Locate the cell with the specified text and output its (x, y) center coordinate. 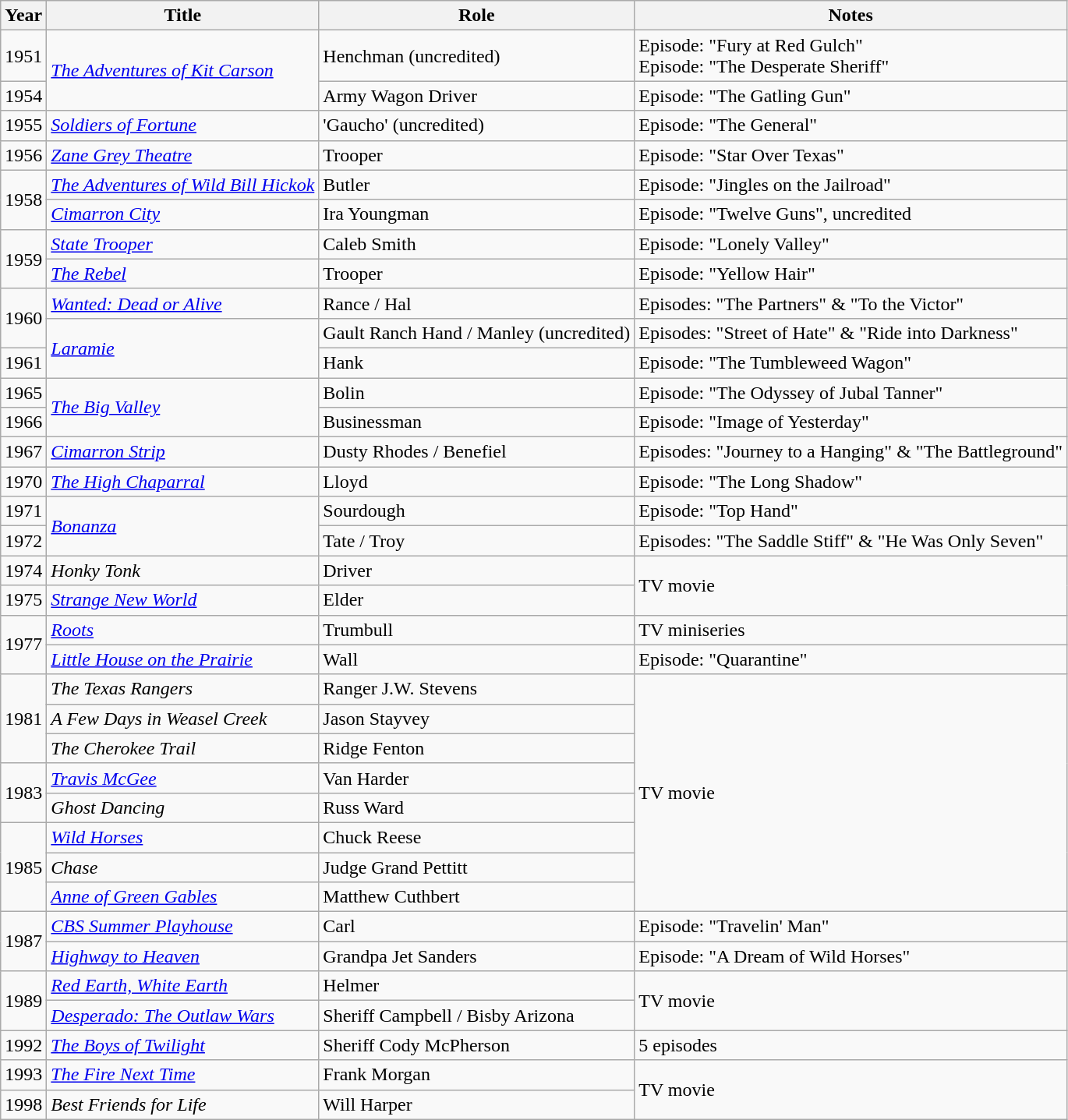
Episode: "Lonely Valley" (851, 244)
Lloyd (477, 482)
Ira Youngman (477, 214)
Ranger J.W. Stevens (477, 689)
Episode: "Yellow Hair" (851, 274)
Episode: "Quarantine" (851, 659)
Tate / Troy (477, 541)
1985 (23, 867)
Helmer (477, 986)
Driver (477, 571)
1974 (23, 571)
The Adventures of Kit Carson (182, 70)
5 episodes (851, 1045)
Cimarron Strip (182, 452)
Title (182, 16)
Sheriff Cody McPherson (477, 1045)
Van Harder (477, 778)
Wanted: Dead or Alive (182, 303)
The High Chaparral (182, 482)
Businessman (477, 422)
Russ Ward (477, 807)
Episode: "Image of Yesterday" (851, 422)
Episode: "Travelin' Man" (851, 927)
Wild Horses (182, 837)
1959 (23, 259)
Elder (477, 600)
Ghost Dancing (182, 807)
Episode: "Top Hand" (851, 511)
Episodes: "Street of Hate" & "Ride into Darkness" (851, 333)
Sourdough (477, 511)
Caleb Smith (477, 244)
Highway to Heaven (182, 956)
Episodes: "The Saddle Stiff" & "He Was Only Seven" (851, 541)
Episode: "Star Over Texas" (851, 155)
Laramie (182, 348)
Carl (477, 927)
1993 (23, 1075)
Trumbull (477, 630)
Episode: "The General" (851, 125)
1956 (23, 155)
1998 (23, 1104)
Chase (182, 867)
Jason Stayvey (477, 719)
Chuck Reese (477, 837)
Anne of Green Gables (182, 897)
1977 (23, 645)
A Few Days in Weasel Creek (182, 719)
1967 (23, 452)
Best Friends for Life (182, 1104)
Episode: "The Gatling Gun" (851, 96)
1989 (23, 1001)
Role (477, 16)
Episode: "A Dream of Wild Horses" (851, 956)
The Texas Rangers (182, 689)
Wall (477, 659)
Little House on the Prairie (182, 659)
Travis McGee (182, 778)
1960 (23, 318)
Year (23, 16)
Hank (477, 362)
Bonanza (182, 526)
Ridge Fenton (477, 748)
Strange New World (182, 600)
State Trooper (182, 244)
1954 (23, 96)
1951 (23, 56)
Rance / Hal (477, 303)
Frank Morgan (477, 1075)
TV miniseries (851, 630)
Judge Grand Pettitt (477, 867)
1961 (23, 362)
Will Harper (477, 1104)
Henchman (uncredited) (477, 56)
Gault Ranch Hand / Manley (uncredited) (477, 333)
1970 (23, 482)
1972 (23, 541)
Roots (182, 630)
1975 (23, 600)
Butler (477, 185)
Episode: "The Tumbleweed Wagon" (851, 362)
CBS Summer Playhouse (182, 927)
1958 (23, 200)
The Rebel (182, 274)
The Adventures of Wild Bill Hickok (182, 185)
Episodes: "The Partners" & "To the Victor" (851, 303)
The Fire Next Time (182, 1075)
1987 (23, 942)
Sheriff Campbell / Bisby Arizona (477, 1016)
Dusty Rhodes / Benefiel (477, 452)
1981 (23, 719)
Episodes: "Journey to a Hanging" & "The Battleground" (851, 452)
Episode: "Fury at Red Gulch"Episode: "The Desperate Sheriff" (851, 56)
The Big Valley (182, 407)
1966 (23, 422)
Matthew Cuthbert (477, 897)
'Gaucho' (uncredited) (477, 125)
Episode: "The Odyssey of Jubal Tanner" (851, 392)
1955 (23, 125)
Grandpa Jet Sanders (477, 956)
1971 (23, 511)
1992 (23, 1045)
1965 (23, 392)
1983 (23, 793)
Army Wagon Driver (477, 96)
Episode: "Jingles on the Jailroad" (851, 185)
Zane Grey Theatre (182, 155)
Desperado: The Outlaw Wars (182, 1016)
Notes (851, 16)
Honky Tonk (182, 571)
Cimarron City (182, 214)
Episode: "The Long Shadow" (851, 482)
The Cherokee Trail (182, 748)
Episode: "Twelve Guns", uncredited (851, 214)
The Boys of Twilight (182, 1045)
Soldiers of Fortune (182, 125)
Red Earth, White Earth (182, 986)
Bolin (477, 392)
